Return [X, Y] of the center of cell containing provided text 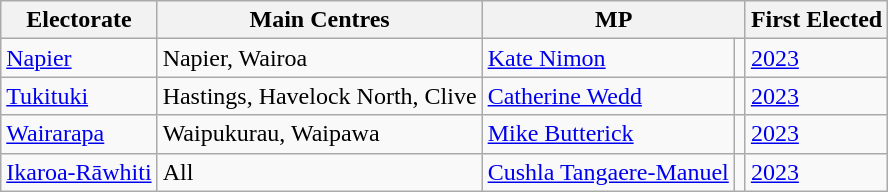
Catherine Wedd [608, 96]
Napier, Wairoa [320, 58]
Wairarapa [79, 134]
Kate Nimon [608, 58]
MP [614, 20]
Main Centres [320, 20]
Cushla Tangaere-Manuel [608, 172]
Mike Butterick [608, 134]
First Elected [816, 20]
Napier [79, 58]
Ikaroa-Rāwhiti [79, 172]
Tukituki [79, 96]
Waipukurau, Waipawa [320, 134]
Electorate [79, 20]
Hastings, Havelock North, Clive [320, 96]
All [320, 172]
